Output the (X, Y) coordinate of the center of the cell containing the given text.  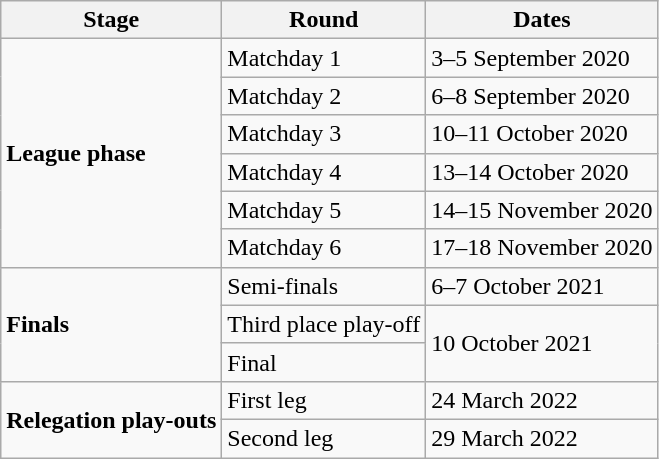
Matchday 2 (324, 96)
29 March 2022 (542, 438)
10–11 October 2020 (542, 134)
First leg (324, 400)
Semi-finals (324, 286)
Relegation play-outs (112, 419)
3–5 September 2020 (542, 58)
Matchday 4 (324, 172)
Matchday 6 (324, 248)
Matchday 5 (324, 210)
13–14 October 2020 (542, 172)
24 March 2022 (542, 400)
10 October 2021 (542, 343)
14–15 November 2020 (542, 210)
Matchday 3 (324, 134)
League phase (112, 153)
Stage (112, 20)
Finals (112, 324)
Final (324, 362)
Second leg (324, 438)
17–18 November 2020 (542, 248)
Third place play-off (324, 324)
6–7 October 2021 (542, 286)
Round (324, 20)
Dates (542, 20)
6–8 September 2020 (542, 96)
Matchday 1 (324, 58)
